Pinpoint the cell where the given text exists, returning its [X, Y] midpoint coordinate. 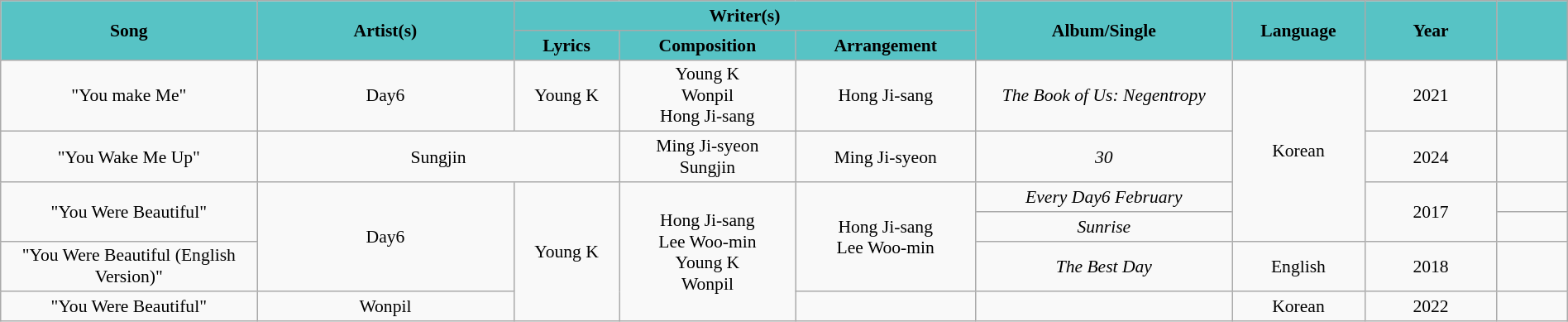
Ming Ji-syeonSungjin [708, 157]
Artist(s) [385, 30]
The Book of Us: Negentropy [1104, 96]
Hong Ji-sangLee Woo-min [886, 237]
Sungjin [438, 157]
Hong Ji-sang [886, 96]
Sunrise [1104, 226]
Young KWonpilHong Ji-sang [708, 96]
The Best Day [1104, 267]
2024 [1431, 157]
2018 [1431, 267]
2017 [1431, 212]
Every Day6 February [1104, 197]
Year [1431, 30]
Arrangement [886, 45]
Song [129, 30]
Writer(s) [744, 16]
"You make Me" [129, 96]
30 [1104, 157]
"You Were Beautiful (English Version)" [129, 267]
2022 [1431, 306]
Lyrics [566, 45]
Album/Single [1104, 30]
Ming Ji-syeon [886, 157]
Wonpil [385, 306]
2021 [1431, 96]
Language [1298, 30]
English [1298, 267]
"You Wake Me Up" [129, 157]
Composition [708, 45]
Hong Ji-sangLee Woo-minYoung KWonpil [708, 252]
